Pinpoint the cell where the given text exists, returning its (x, y) midpoint coordinate. 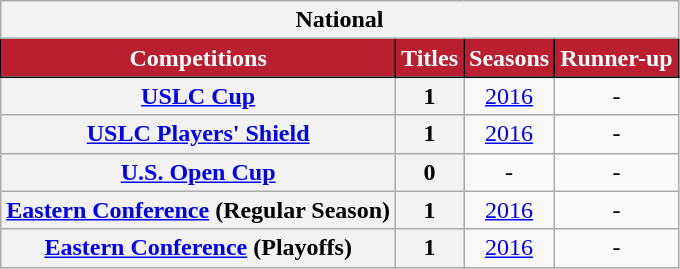
U.S. Open Cup (198, 172)
Seasons (510, 58)
0 (430, 172)
Runner-up (617, 58)
Titles (430, 58)
National (340, 20)
Eastern Conference (Playoffs) (198, 248)
USLC Cup (198, 96)
USLC Players' Shield (198, 134)
Eastern Conference (Regular Season) (198, 210)
Competitions (198, 58)
